Return the [x, y] coordinate for the center point of the cell that contains the specified text.  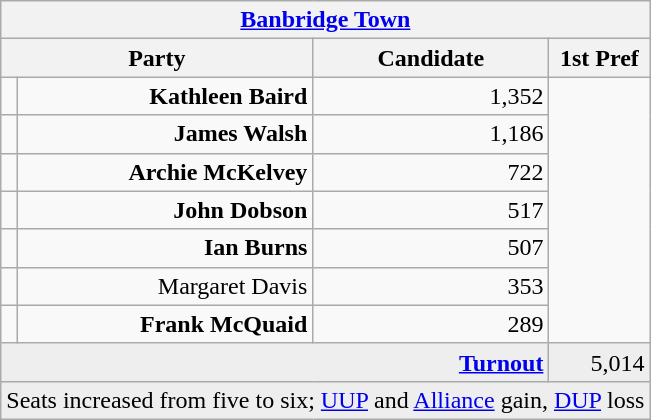
Turnout [275, 362]
Kathleen Baird [166, 96]
353 [431, 286]
Archie McKelvey [166, 172]
Margaret Davis [166, 286]
289 [431, 324]
722 [431, 172]
Seats increased from five to six; UUP and Alliance gain, DUP loss [326, 400]
507 [431, 248]
Candidate [431, 58]
1,352 [431, 96]
1st Pref [600, 58]
517 [431, 210]
5,014 [600, 362]
Banbridge Town [326, 20]
Frank McQuaid [166, 324]
John Dobson [166, 210]
James Walsh [166, 134]
Party [157, 58]
Ian Burns [166, 248]
1,186 [431, 134]
